Provide the [x, y] coordinate of the cell's center where the given text is located.  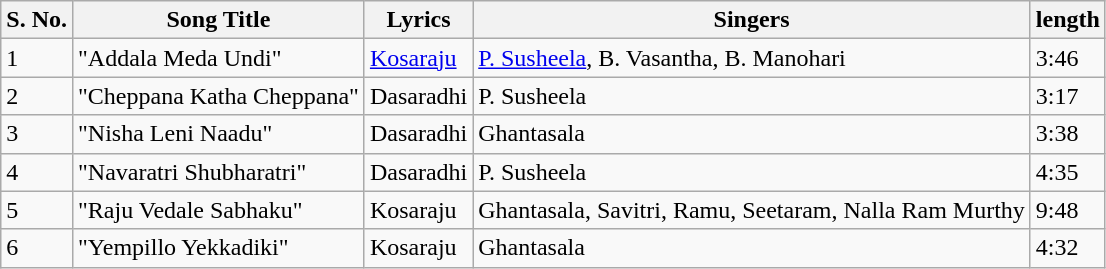
3:38 [1068, 134]
length [1068, 20]
3 [37, 134]
"Cheppana Katha Cheppana" [218, 96]
1 [37, 58]
Song Title [218, 20]
"Yempillo Yekkadiki" [218, 248]
Singers [752, 20]
"Raju Vedale Sabhaku" [218, 210]
"Addala Meda Undi" [218, 58]
S. No. [37, 20]
"Nisha Leni Naadu" [218, 134]
3:46 [1068, 58]
2 [37, 96]
Lyrics [418, 20]
4:35 [1068, 172]
3:17 [1068, 96]
"Navaratri Shubharatri" [218, 172]
4 [37, 172]
Ghantasala, Savitri, Ramu, Seetaram, Nalla Ram Murthy [752, 210]
6 [37, 248]
9:48 [1068, 210]
4:32 [1068, 248]
P. Susheela, B. Vasantha, B. Manohari [752, 58]
5 [37, 210]
